Capture the cell that displays the provided text and extract its [X, Y] central coordinate. 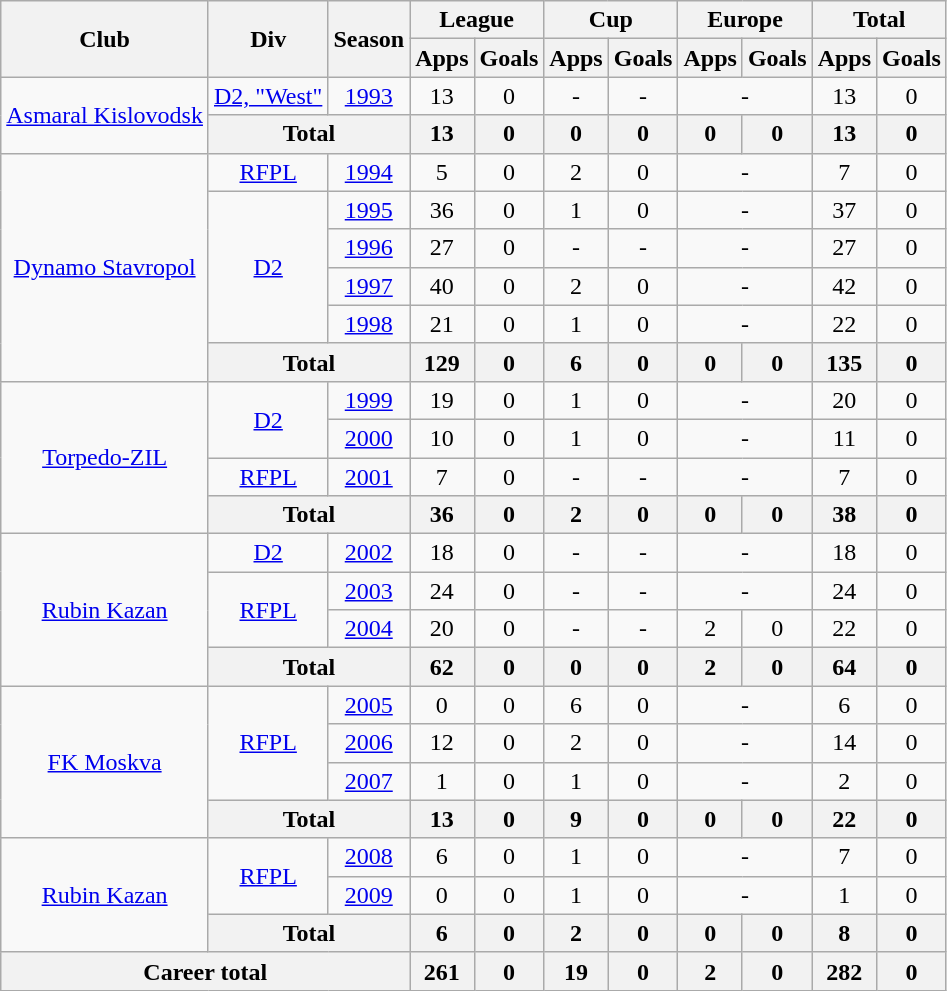
129 [442, 362]
1997 [369, 286]
Cup [611, 20]
2002 [369, 553]
11 [844, 438]
1996 [369, 248]
21 [442, 324]
FK Moskva [105, 762]
135 [844, 362]
14 [844, 743]
1995 [369, 210]
Dynamo Stavropol [105, 267]
10 [442, 438]
Season [369, 39]
Europe [745, 20]
2008 [369, 857]
282 [844, 971]
2006 [369, 743]
Career total [206, 971]
League [477, 20]
2007 [369, 781]
2004 [369, 629]
38 [844, 515]
1999 [369, 400]
1998 [369, 324]
37 [844, 210]
1994 [369, 172]
62 [442, 667]
2000 [369, 438]
40 [442, 286]
12 [442, 743]
2001 [369, 477]
D2, "West" [268, 96]
Club [105, 39]
64 [844, 667]
5 [442, 172]
2009 [369, 895]
2003 [369, 591]
Div [268, 39]
261 [442, 971]
2005 [369, 705]
Asmaral Kislovodsk [105, 115]
Torpedo-ZIL [105, 457]
42 [844, 286]
1993 [369, 96]
8 [844, 933]
9 [576, 819]
